Search for the cell housing the specified text and yield its (X, Y) center coordinate. 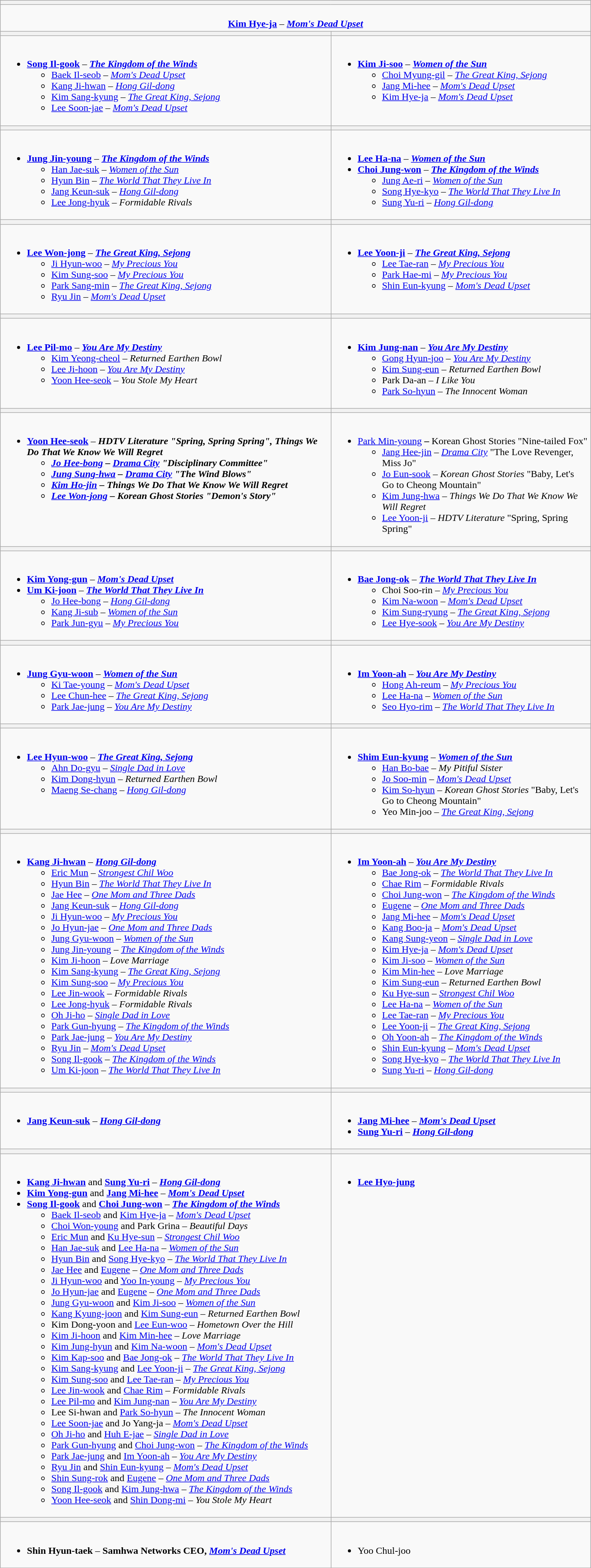
Lee Yoon-ji – The Great King, SejongLee Tae-ran – My Precious YouPark Hae-mi – My Precious YouShin Eun-kyung – Mom's Dead Upset (461, 269)
Yoo Chul-joo (461, 1544)
Kim Ji-soo – Women of the SunChoi Myung-gil – The Great King, SejongJang Mi-hee – Mom's Dead UpsetKim Hye-ja – Mom's Dead Upset (461, 80)
Jung Gyu-woon – Women of the SunKi Tae-young – Mom's Dead UpsetLee Chun-hee – The Great King, SejongPark Jae-jung – You Are My Destiny (166, 685)
Lee Hyun-woo – The Great King, SejongAhn Do-gyu – Single Dad in LoveKim Dong-hyun – Returned Earthen BowlMaeng Se-chang – Hong Gil-dong (166, 779)
Shin Hyun-taek – Samhwa Networks CEO, Mom's Dead Upset (166, 1544)
Im Yoon-ah – You Are My DestinyHong Ah-reum – My Precious YouLee Ha-na – Women of the SunSeo Hyo-rim – The World That They Live In (461, 685)
Jang Mi-hee – Mom's Dead UpsetSung Yu-ri – Hong Gil-dong (461, 1121)
Lee Hyo-jung (461, 1335)
Lee Pil-mo – You Are My DestinyKim Yeong-cheol – Returned Earthen BowlLee Ji-hoon – You Are My DestinyYoon Hee-seok – You Stole My Heart (166, 363)
Jang Keun-suk – Hong Gil-dong (166, 1121)
Kim Hye-ja – Mom's Dead Upset (296, 18)
